Identify which cell holds the provided text, then report its [X, Y] central coordinate. 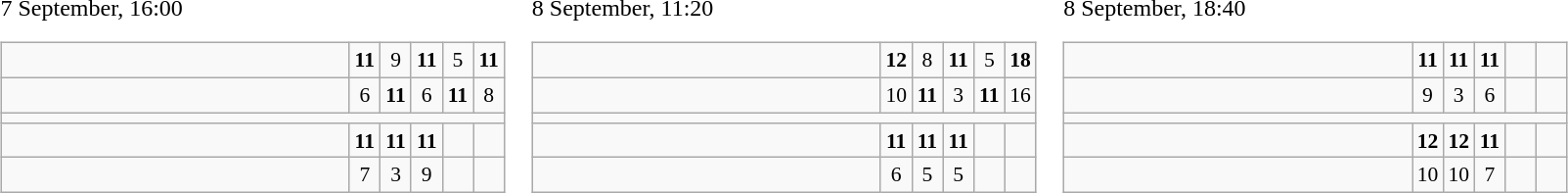
16 [1020, 95]
18 [1020, 61]
